Identify which cell holds the provided text, then report its [x, y] central coordinate. 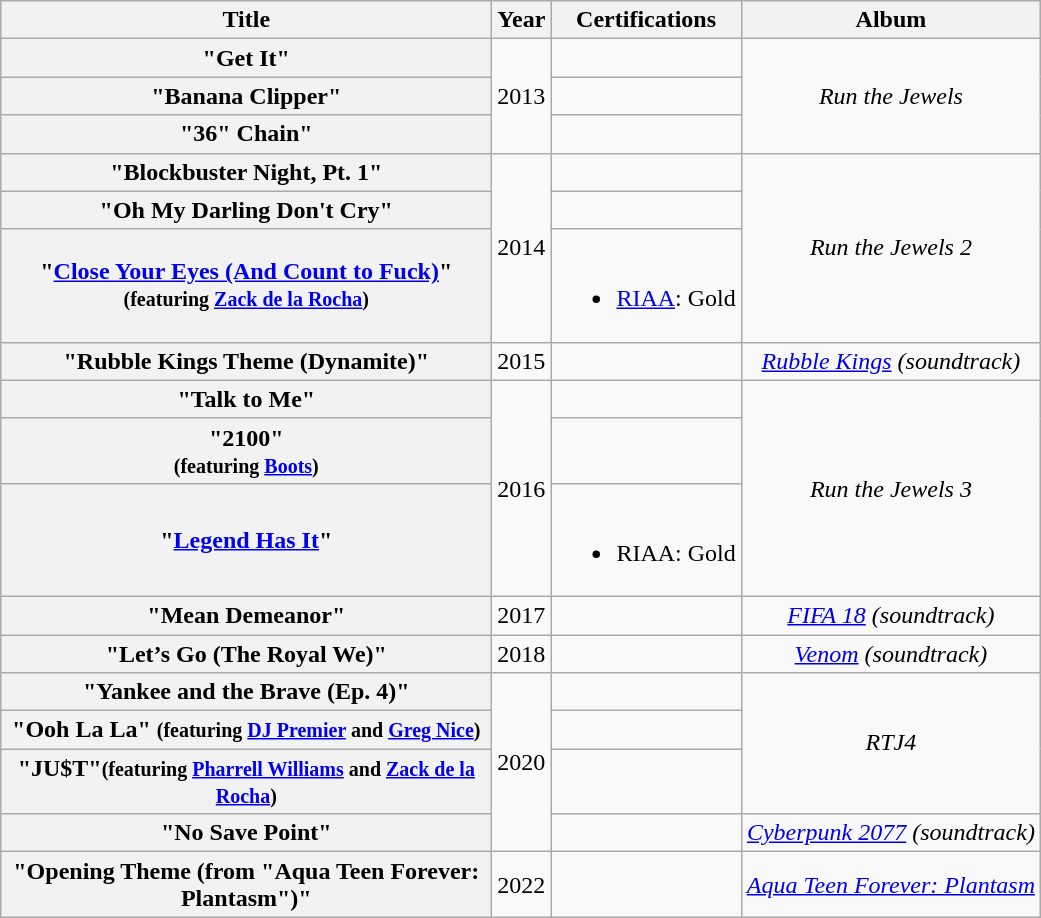
2013 [522, 96]
RTJ4 [890, 744]
"Banana Clipper" [246, 96]
"Blockbuster Night, Pt. 1" [246, 172]
2020 [522, 762]
Year [522, 20]
FIFA 18 (soundtrack) [890, 615]
2015 [522, 361]
Run the Jewels 3 [890, 488]
Aqua Teen Forever: Plantasm [890, 884]
"JU$T"(featuring Pharrell Williams and Zack de la Rocha) [246, 782]
Title [246, 20]
"2100"(featuring Boots) [246, 450]
"Oh My Darling Don't Cry" [246, 210]
"Close Your Eyes (And Count to Fuck)" (featuring Zack de la Rocha) [246, 286]
"Let’s Go (The Royal We)" [246, 653]
"36" Chain" [246, 134]
2022 [522, 884]
"Talk to Me" [246, 399]
2016 [522, 488]
2018 [522, 653]
Run the Jewels [890, 96]
Certifications [646, 20]
"No Save Point" [246, 833]
Cyberpunk 2077 (soundtrack) [890, 833]
"Legend Has It" [246, 540]
"Get It" [246, 58]
"Rubble Kings Theme (Dynamite)" [246, 361]
"Mean Demeanor" [246, 615]
2017 [522, 615]
Run the Jewels 2 [890, 248]
"Opening Theme (from "Aqua Teen Forever: Plantasm")" [246, 884]
Rubble Kings (soundtrack) [890, 361]
Venom (soundtrack) [890, 653]
2014 [522, 248]
"Ooh La La" (featuring DJ Premier and Greg Nice) [246, 730]
Album [890, 20]
"Yankee and the Brave (Ep. 4)" [246, 692]
